From the cell containing the given text, extract its center point as [X, Y] coordinate. 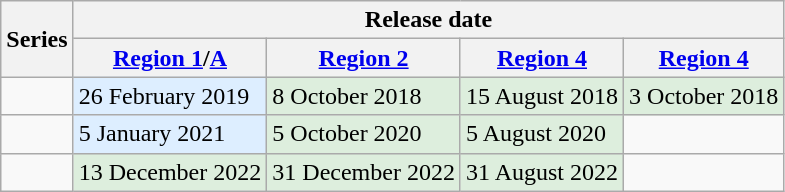
8 October 2018 [364, 96]
31 December 2022 [364, 172]
13 December 2022 [170, 172]
Series [37, 39]
Region 2 [364, 58]
31 August 2022 [542, 172]
Region 1/A [170, 58]
5 August 2020 [542, 134]
3 October 2018 [704, 96]
5 January 2021 [170, 134]
Release date [428, 20]
5 October 2020 [364, 134]
15 August 2018 [542, 96]
26 February 2019 [170, 96]
